Capture the cell that displays the provided text and extract its [X, Y] central coordinate. 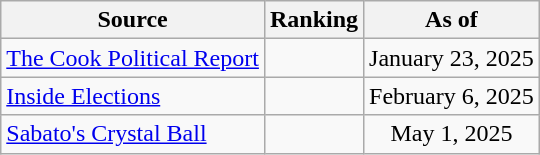
February 6, 2025 [452, 96]
Sabato's Crystal Ball [133, 134]
The Cook Political Report [133, 58]
Source [133, 20]
January 23, 2025 [452, 58]
As of [452, 20]
May 1, 2025 [452, 134]
Ranking [314, 20]
Inside Elections [133, 96]
